Search for the cell housing the specified text and yield its [X, Y] center coordinate. 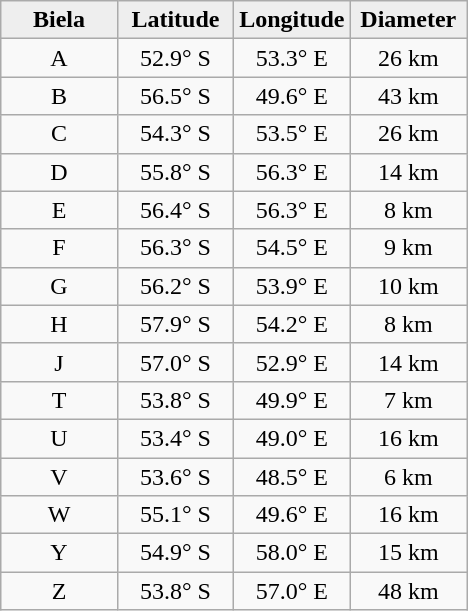
56.5° S [175, 96]
E [59, 210]
54.9° S [175, 553]
15 km [408, 553]
52.9° S [175, 58]
55.1° S [175, 515]
G [59, 286]
6 km [408, 477]
U [59, 438]
Diameter [408, 20]
T [59, 400]
J [59, 362]
54.3° S [175, 134]
49.9° E [292, 400]
53.5° E [292, 134]
56.4° S [175, 210]
Biela [59, 20]
Longitude [292, 20]
W [59, 515]
F [59, 248]
57.9° S [175, 324]
Y [59, 553]
57.0° E [292, 591]
D [59, 172]
43 km [408, 96]
48 km [408, 591]
56.3° S [175, 248]
B [59, 96]
52.9° E [292, 362]
V [59, 477]
53.4° S [175, 438]
53.9° E [292, 286]
55.8° S [175, 172]
49.0° E [292, 438]
53.6° S [175, 477]
H [59, 324]
A [59, 58]
Z [59, 591]
54.5° E [292, 248]
9 km [408, 248]
53.3° E [292, 58]
10 km [408, 286]
56.2° S [175, 286]
48.5° E [292, 477]
58.0° E [292, 553]
54.2° E [292, 324]
C [59, 134]
Latitude [175, 20]
7 km [408, 400]
57.0° S [175, 362]
